Determine the [x, y] coordinate at the center of the cell enclosing the given text.  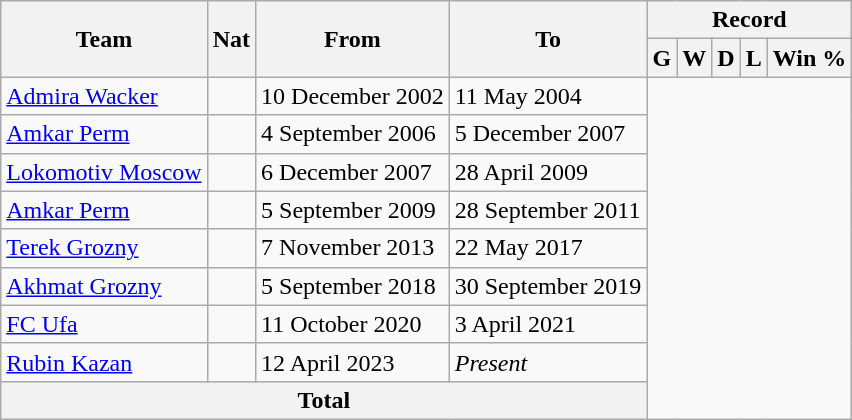
30 September 2019 [548, 286]
Lokomotiv Moscow [104, 172]
To [548, 39]
11 May 2004 [548, 96]
Team [104, 39]
10 December 2002 [353, 96]
D [726, 58]
11 October 2020 [353, 324]
28 September 2011 [548, 210]
5 September 2009 [353, 210]
7 November 2013 [353, 248]
Admira Wacker [104, 96]
Akhmat Grozny [104, 286]
Total [324, 400]
5 September 2018 [353, 286]
22 May 2017 [548, 248]
4 September 2006 [353, 134]
3 April 2021 [548, 324]
From [353, 39]
28 April 2009 [548, 172]
Present [548, 362]
W [694, 58]
FC Ufa [104, 324]
Terek Grozny [104, 248]
5 December 2007 [548, 134]
Rubin Kazan [104, 362]
Record [750, 20]
Win % [810, 58]
Nat [231, 39]
L [754, 58]
G [662, 58]
6 December 2007 [353, 172]
12 April 2023 [353, 362]
